Return the [x, y] coordinate for the center point of the cell that contains the specified text.  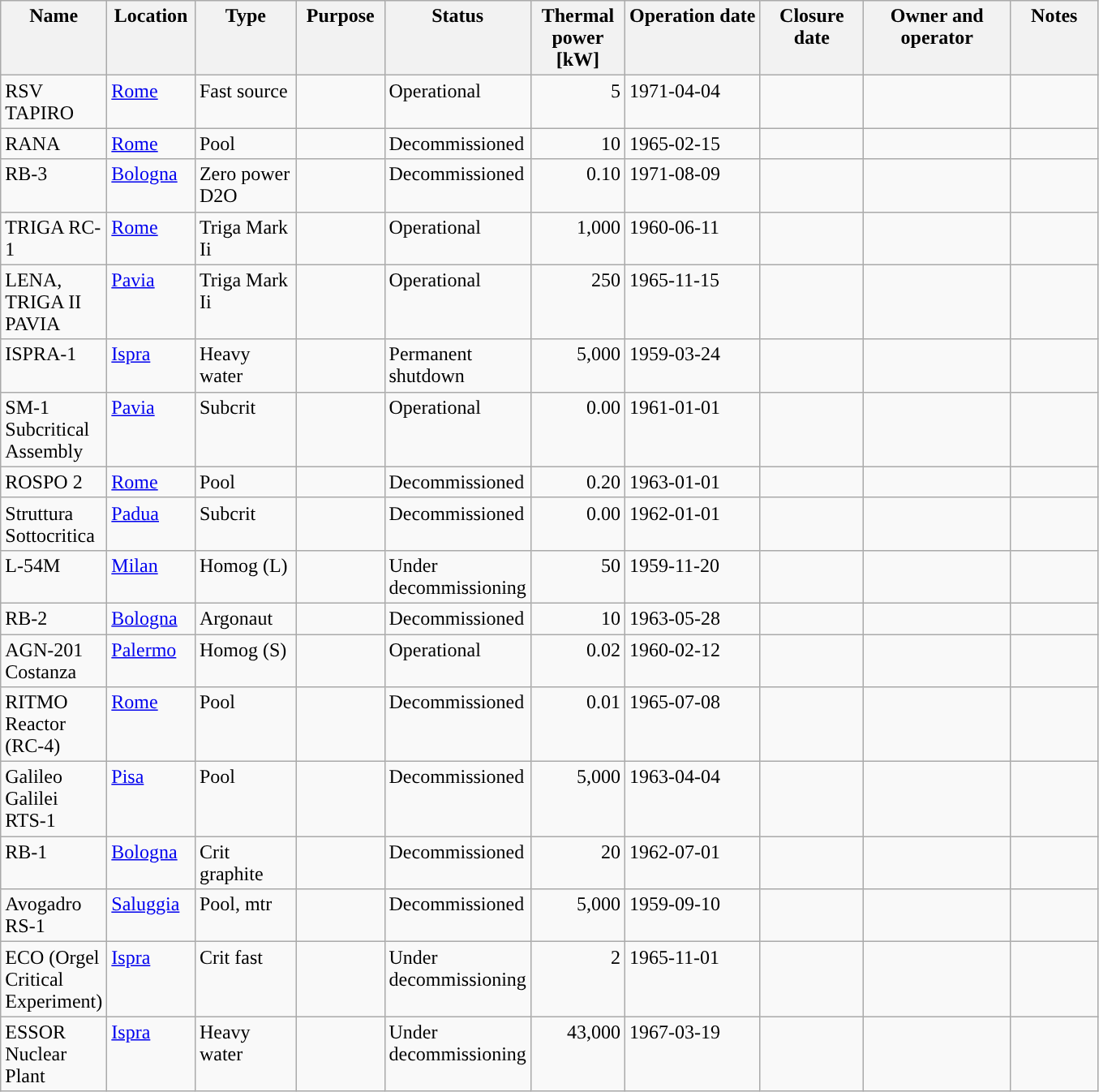
Crit fast [245, 979]
ESSOR Nuclear Plant [54, 1054]
1971-04-04 [692, 102]
43,000 [577, 1054]
1960-02-12 [692, 660]
Homog (L) [245, 576]
1963-01-01 [692, 482]
1960-06-11 [692, 239]
0.10 [577, 185]
Struttura Sottocritica [54, 524]
20 [577, 863]
0.01 [577, 724]
1963-04-04 [692, 799]
AGN-201 Costanza [54, 660]
Saluggia [151, 915]
RANA [54, 144]
Location [151, 38]
1965-02-15 [692, 144]
0.20 [577, 482]
Closure date [812, 38]
Thermal power [kW] [577, 38]
1971-08-09 [692, 185]
Galileo Galilei RTS-1 [54, 799]
Crit graphite [245, 863]
5 [577, 102]
L-54M [54, 576]
1959-11-20 [692, 576]
TRIGA RC-1 [54, 239]
Type [245, 38]
Pool, mtr [245, 915]
1965-11-15 [692, 302]
250 [577, 302]
50 [577, 576]
Name [54, 38]
Palermo [151, 660]
RB-2 [54, 618]
1962-01-01 [692, 524]
RB-1 [54, 863]
Avogadro RS-1 [54, 915]
1959-09-10 [692, 915]
Purpose [341, 38]
1965-07-08 [692, 724]
LENA, TRIGA II PAVIA [54, 302]
ISPRA-1 [54, 365]
ECO (Orgel Critical Experiment) [54, 979]
Pisa [151, 799]
RSV TAPIRO [54, 102]
Status [457, 38]
Argonaut [245, 618]
Owner and operator [938, 38]
1963-05-28 [692, 618]
Homog (S) [245, 660]
Permanent shutdown [457, 365]
Notes [1054, 38]
1961-01-01 [692, 429]
2 [577, 979]
Zero power D2O [245, 185]
1,000 [577, 239]
1959-03-24 [692, 365]
RITMO Reactor (RC-4) [54, 724]
0.02 [577, 660]
1965-11-01 [692, 979]
Padua [151, 524]
RB-3 [54, 185]
1967-03-19 [692, 1054]
1962-07-01 [692, 863]
Milan [151, 576]
Fast source [245, 102]
SM-1 Subcritical Assembly [54, 429]
Operation date [692, 38]
ROSPO 2 [54, 482]
